Return the [x, y] coordinate for the center point of the cell that contains the specified text.  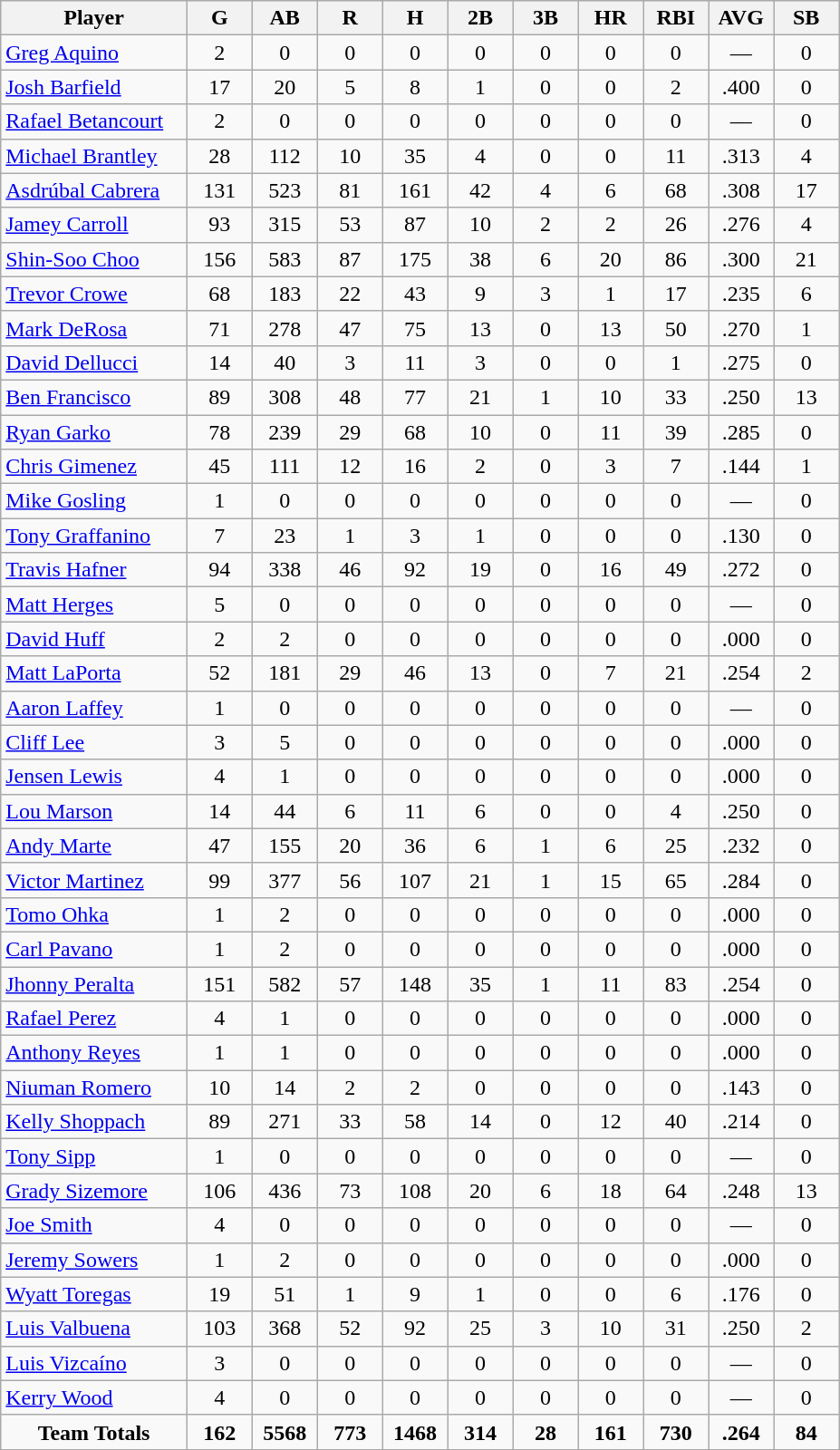
175 [415, 259]
94 [219, 570]
730 [676, 1432]
48 [350, 397]
31 [676, 1329]
77 [415, 397]
.143 [741, 1087]
AVG [741, 18]
Josh Barfield [94, 87]
HR [611, 18]
.232 [741, 846]
Matt LaPorta [94, 673]
155 [285, 846]
1468 [415, 1432]
308 [285, 397]
58 [415, 1122]
David Huff [94, 639]
.272 [741, 570]
99 [219, 880]
.300 [741, 259]
Mike Gosling [94, 501]
Jamey Carroll [94, 225]
Tomo Ohka [94, 914]
181 [285, 673]
Jensen Lewis [94, 777]
Player [94, 18]
148 [415, 983]
65 [676, 880]
.285 [741, 432]
523 [285, 190]
45 [219, 467]
Rafael Perez [94, 1019]
SB [806, 18]
75 [415, 328]
.264 [741, 1432]
H [415, 18]
Aaron Laffey [94, 708]
338 [285, 570]
112 [285, 156]
18 [611, 1191]
314 [480, 1432]
Victor Martinez [94, 880]
39 [676, 432]
26 [676, 225]
22 [350, 294]
44 [285, 811]
377 [285, 880]
71 [219, 328]
Luis Valbuena [94, 1329]
.308 [741, 190]
42 [480, 190]
271 [285, 1122]
Greg Aquino [94, 53]
56 [350, 880]
Wyatt Toregas [94, 1294]
Mark DeRosa [94, 328]
Lou Marson [94, 811]
83 [676, 983]
51 [285, 1294]
57 [350, 983]
Michael Brantley [94, 156]
38 [480, 259]
AB [285, 18]
.270 [741, 328]
David Dellucci [94, 362]
278 [285, 328]
.248 [741, 1191]
.176 [741, 1294]
2B [480, 18]
.144 [741, 467]
Asdrúbal Cabrera [94, 190]
108 [415, 1191]
Matt Herges [94, 604]
Ryan Garko [94, 432]
151 [219, 983]
73 [350, 1191]
583 [285, 259]
156 [219, 259]
131 [219, 190]
368 [285, 1329]
Carl Pavano [94, 949]
111 [285, 467]
Team Totals [94, 1432]
Grady Sizemore [94, 1191]
.284 [741, 880]
Niuman Romero [94, 1087]
5568 [285, 1432]
103 [219, 1329]
Tony Graffanino [94, 536]
64 [676, 1191]
Luis Vizcaíno [94, 1363]
.400 [741, 87]
.275 [741, 362]
Trevor Crowe [94, 294]
.313 [741, 156]
773 [350, 1432]
Joe Smith [94, 1225]
.276 [741, 225]
Andy Marte [94, 846]
Jhonny Peralta [94, 983]
G [219, 18]
Ben Francisco [94, 397]
86 [676, 259]
50 [676, 328]
Travis Hafner [94, 570]
78 [219, 432]
15 [611, 880]
Rafael Betancourt [94, 121]
Kelly Shoppach [94, 1122]
84 [806, 1432]
239 [285, 432]
R [350, 18]
93 [219, 225]
53 [350, 225]
Anthony Reyes [94, 1053]
106 [219, 1191]
8 [415, 87]
183 [285, 294]
107 [415, 880]
Tony Sipp [94, 1156]
3B [546, 18]
.130 [741, 536]
43 [415, 294]
315 [285, 225]
23 [285, 536]
Chris Gimenez [94, 467]
RBI [676, 18]
49 [676, 570]
Jeremy Sowers [94, 1260]
81 [350, 190]
Cliff Lee [94, 742]
Shin-Soo Choo [94, 259]
436 [285, 1191]
.214 [741, 1122]
162 [219, 1432]
36 [415, 846]
582 [285, 983]
Kerry Wood [94, 1397]
.235 [741, 294]
